Search for the cell housing the specified text and yield its [X, Y] center coordinate. 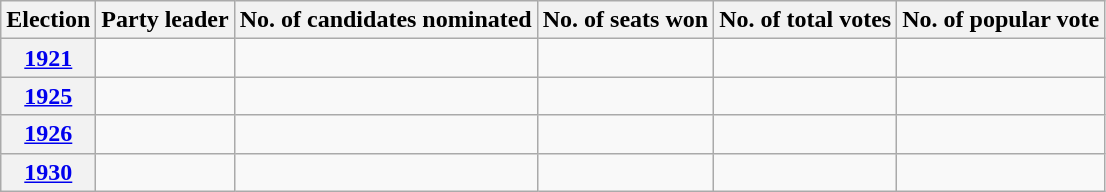
1921 [48, 58]
Party leader [165, 20]
No. of candidates nominated [386, 20]
No. of popular vote [1001, 20]
No. of seats won [625, 20]
1926 [48, 134]
No. of total votes [806, 20]
1930 [48, 172]
1925 [48, 96]
Election [48, 20]
